Pinpoint the cell where the given text exists, returning its (X, Y) midpoint coordinate. 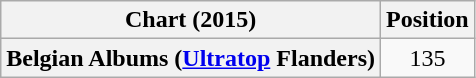
Belgian Albums (Ultratop Flanders) (191, 58)
Position (428, 20)
Chart (2015) (191, 20)
135 (428, 58)
